Detect which cell encompasses the target text, then output its [x, y] center coordinate. 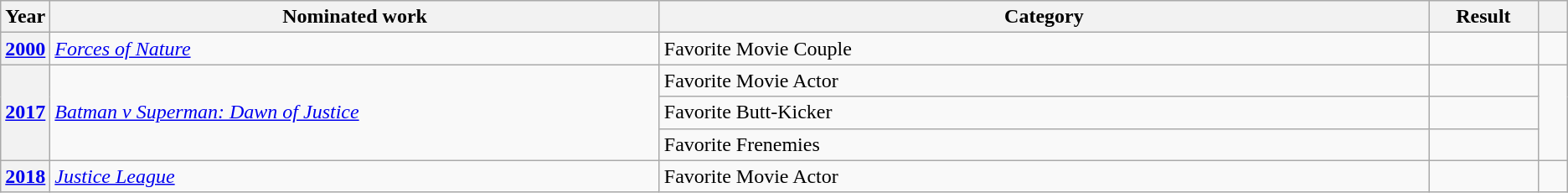
Favorite Movie Couple [1044, 49]
2000 [25, 49]
Batman v Superman: Dawn of Justice [355, 112]
Year [25, 17]
2018 [25, 176]
Forces of Nature [355, 49]
Nominated work [355, 17]
Favorite Butt-Kicker [1044, 112]
Result [1484, 17]
Justice League [355, 176]
Favorite Frenemies [1044, 144]
Category [1044, 17]
2017 [25, 112]
